Extract the [x, y] coordinate from the center of the cell holding the provided text.  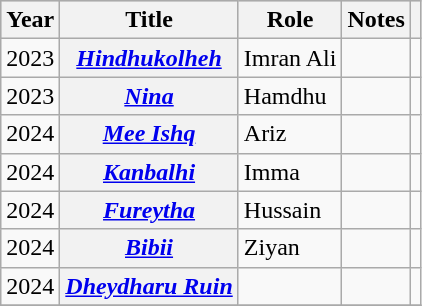
Imran Ali [290, 58]
Year [30, 20]
Imma [290, 172]
Ziyan [290, 248]
Hamdhu [290, 96]
Dheydharu Ruin [149, 286]
Kanbalhi [149, 172]
Role [290, 20]
Hindhukolheh [149, 58]
Ariz [290, 134]
Bibii [149, 248]
Nina [149, 96]
Hussain [290, 210]
Title [149, 20]
Notes [376, 20]
Mee Ishq [149, 134]
Fureytha [149, 210]
